Locate the cell with the specified text and output its (X, Y) center coordinate. 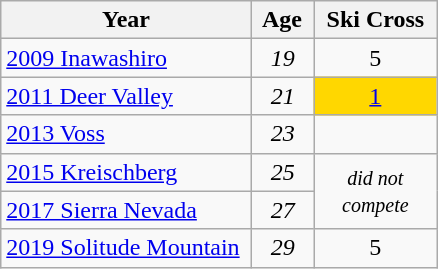
27 (283, 210)
Year (126, 20)
did notcompete (376, 191)
25 (283, 172)
1 (376, 96)
21 (283, 96)
Ski Cross (376, 20)
2015 Kreischberg (126, 172)
19 (283, 58)
Age (283, 20)
23 (283, 134)
2019 Solitude Mountain (126, 248)
29 (283, 248)
2009 Inawashiro (126, 58)
2011 Deer Valley (126, 96)
2013 Voss (126, 134)
2017 Sierra Nevada (126, 210)
